From the cell containing the given text, extract its center point as [x, y] coordinate. 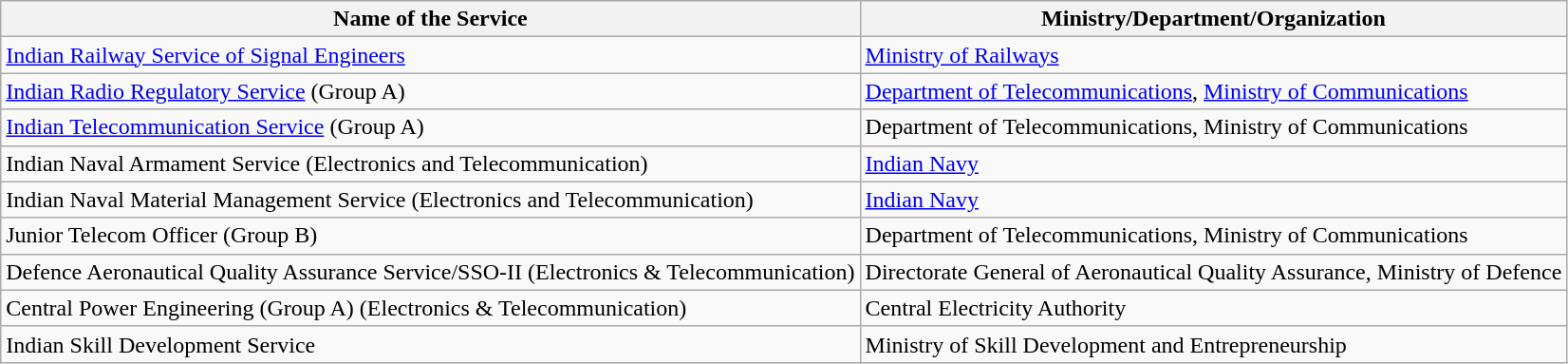
Directorate General of Aeronautical Quality Assurance, Ministry of Defence [1213, 272]
Central Electricity Authority [1213, 308]
Defence Aeronautical Quality Assurance Service/SSO‐II (Electronics & Telecommunication) [431, 272]
Name of the Service [431, 19]
Ministry/Department/Organization [1213, 19]
Indian Skill Development Service [431, 344]
Indian Telecommunication Service (Group A) [431, 127]
Central Power Engineering (Group A) (Electronics & Telecommunication) [431, 308]
Ministry of Skill Development and Entrepreneurship [1213, 344]
Indian Naval Material Management Service (Electronics and Telecommunication) [431, 200]
Indian Railway Service of Signal Engineers [431, 55]
Indian Radio Regulatory Service (Group A) [431, 91]
Indian Naval Armament Service (Electronics and Telecommunication) [431, 163]
Ministry of Railways [1213, 55]
Junior Telecom Officer (Group B) [431, 236]
